Provide the (x, y) coordinate of the cell's center where the given text is located.  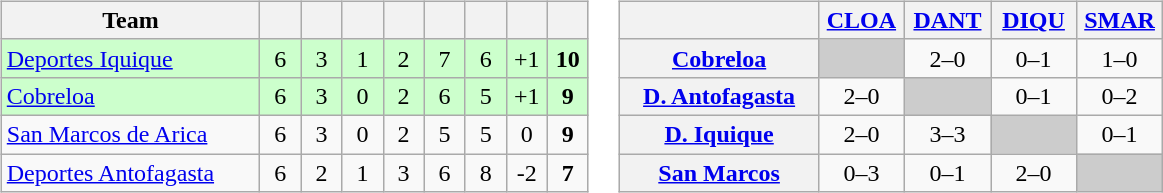
1–0 (1120, 58)
0–2 (1120, 96)
-2 (526, 173)
D. Iquique (720, 134)
10 (568, 58)
San Marcos (720, 173)
CLOA (861, 20)
Deportes Iquique (130, 58)
0–3 (861, 173)
8 (486, 173)
Deportes Antofagasta (130, 173)
SMAR (1120, 20)
DANT (947, 20)
D. Antofagasta (720, 96)
San Marcos de Arica (130, 134)
DIQU (1033, 20)
3–3 (947, 134)
Team (130, 20)
